Pinpoint the cell where the given text exists, returning its (X, Y) midpoint coordinate. 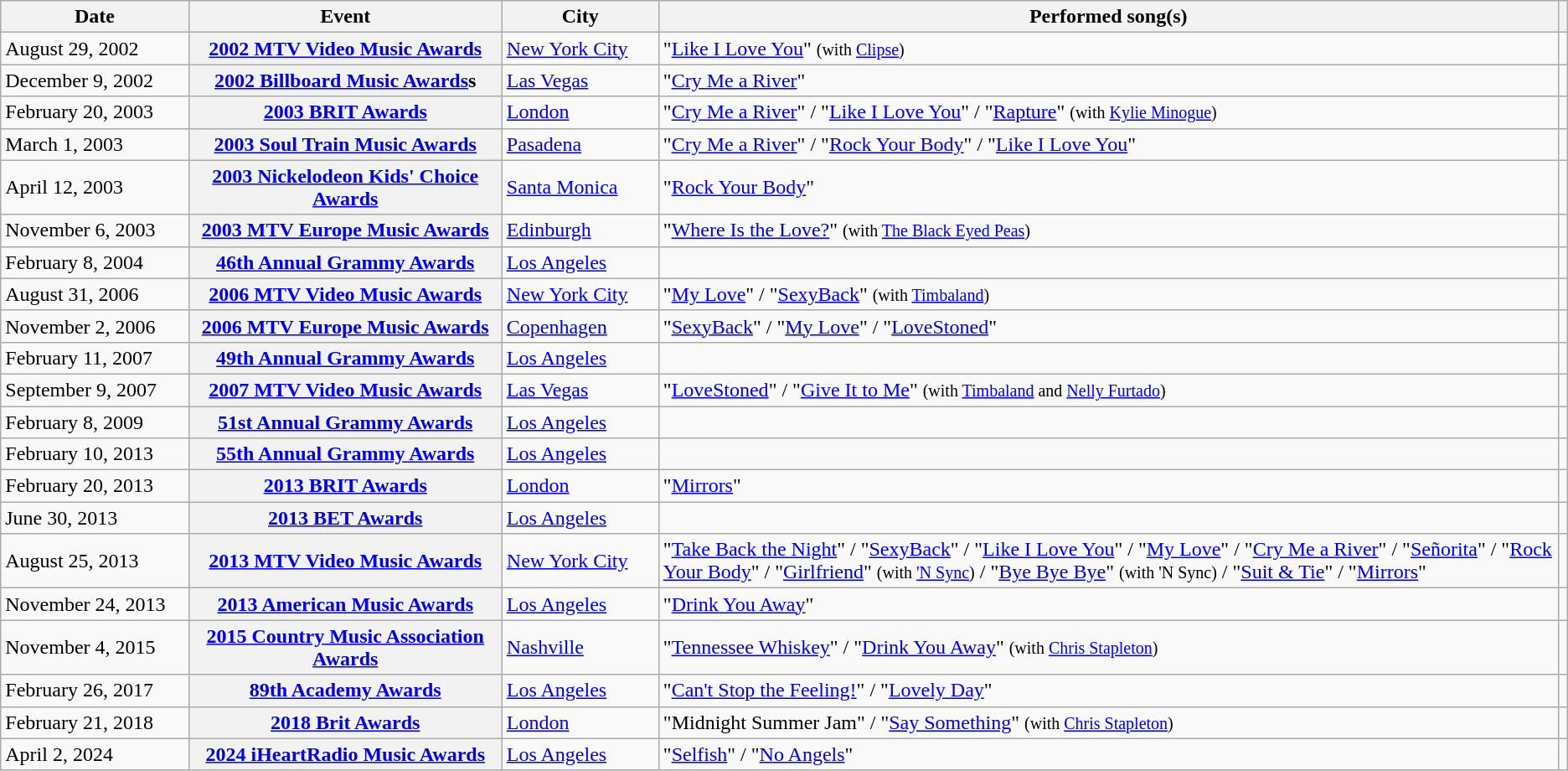
City (580, 17)
"Rock Your Body" (1108, 188)
"Selfish" / "No Angels" (1108, 754)
February 20, 2013 (95, 486)
Edinburgh (580, 230)
December 9, 2002 (95, 80)
Santa Monica (580, 188)
"Like I Love You" (with Clipse) (1108, 49)
"Cry Me a River" / "Rock Your Body" / "Like I Love You" (1108, 144)
February 21, 2018 (95, 722)
46th Annual Grammy Awards (345, 262)
2006 MTV Europe Music Awards (345, 326)
February 10, 2013 (95, 454)
"Midnight Summer Jam" / "Say Something" (with Chris Stapleton) (1108, 722)
Nashville (580, 647)
55th Annual Grammy Awards (345, 454)
Pasadena (580, 144)
2018 Brit Awards (345, 722)
"Can't Stop the Feeling!" / "Lovely Day" (1108, 691)
August 29, 2002 (95, 49)
49th Annual Grammy Awards (345, 358)
"Mirrors" (1108, 486)
November 4, 2015 (95, 647)
August 25, 2013 (95, 561)
2013 BET Awards (345, 518)
"Drink You Away" (1108, 604)
September 9, 2007 (95, 390)
Date (95, 17)
2015 Country Music Association Awards (345, 647)
November 6, 2003 (95, 230)
2024 iHeartRadio Music Awards (345, 754)
2003 MTV Europe Music Awards (345, 230)
November 2, 2006 (95, 326)
"My Love" / "SexyBack" (with Timbaland) (1108, 294)
"Tennessee Whiskey" / "Drink You Away" (with Chris Stapleton) (1108, 647)
February 11, 2007 (95, 358)
Event (345, 17)
2003 Nickelodeon Kids' Choice Awards (345, 188)
51st Annual Grammy Awards (345, 422)
June 30, 2013 (95, 518)
2013 BRIT Awards (345, 486)
February 26, 2017 (95, 691)
89th Academy Awards (345, 691)
2013 American Music Awards (345, 604)
2002 MTV Video Music Awards (345, 49)
2006 MTV Video Music Awards (345, 294)
2003 Soul Train Music Awards (345, 144)
"Cry Me a River" (1108, 80)
August 31, 2006 (95, 294)
February 20, 2003 (95, 112)
February 8, 2004 (95, 262)
"SexyBack" / "My Love" / "LoveStoned" (1108, 326)
Performed song(s) (1108, 17)
April 2, 2024 (95, 754)
February 8, 2009 (95, 422)
March 1, 2003 (95, 144)
"Where Is the Love?" (with The Black Eyed Peas) (1108, 230)
Copenhagen (580, 326)
2002 Billboard Music Awardss (345, 80)
"LoveStoned" / "Give It to Me" (with Timbaland and Nelly Furtado) (1108, 390)
November 24, 2013 (95, 604)
2007 MTV Video Music Awards (345, 390)
2013 MTV Video Music Awards (345, 561)
April 12, 2003 (95, 188)
"Cry Me a River" / "Like I Love You" / "Rapture" (with Kylie Minogue) (1108, 112)
2003 BRIT Awards (345, 112)
